From the cell containing the given text, extract its center point as (X, Y) coordinate. 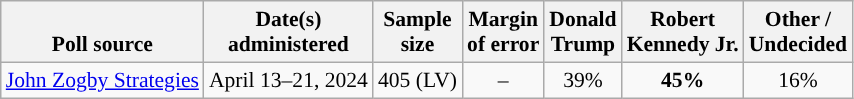
39% (582, 80)
DonaldTrump (582, 32)
405 (LV) (418, 80)
– (503, 80)
RobertKennedy Jr. (683, 32)
Other /Undecided (798, 32)
45% (683, 80)
April 13–21, 2024 (288, 80)
Date(s)administered (288, 32)
Marginof error (503, 32)
16% (798, 80)
Poll source (102, 32)
Samplesize (418, 32)
John Zogby Strategies (102, 80)
